Return (x, y) of the center of cell containing provided text 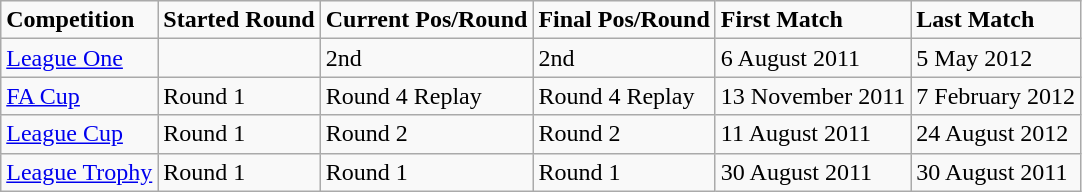
League Trophy (80, 172)
5 May 2012 (996, 58)
League Cup (80, 134)
7 February 2012 (996, 96)
11 August 2011 (812, 134)
Last Match (996, 20)
13 November 2011 (812, 96)
FA Cup (80, 96)
24 August 2012 (996, 134)
Competition (80, 20)
Started Round (239, 20)
6 August 2011 (812, 58)
League One (80, 58)
Final Pos/Round (624, 20)
First Match (812, 20)
Current Pos/Round (426, 20)
